Pinpoint the cell where the given text exists, returning its [X, Y] midpoint coordinate. 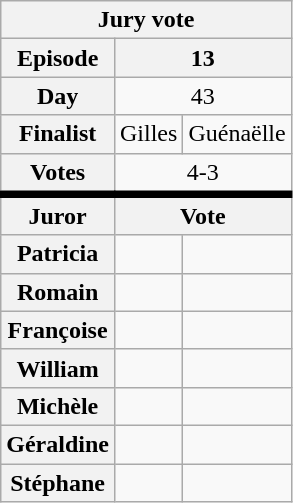
4-3 [202, 174]
Stéphane [58, 483]
Juror [58, 214]
Day [58, 96]
Françoise [58, 330]
William [58, 368]
Michèle [58, 406]
Géraldine [58, 444]
Finalist [58, 134]
Romain [58, 292]
Jury vote [146, 20]
Vote [202, 214]
Episode [58, 58]
Guénaëlle [237, 134]
Votes [58, 174]
Gilles [148, 134]
Patricia [58, 254]
43 [202, 96]
13 [202, 58]
